Find where the given text appears and provide that cell's center as (x, y) coordinate. 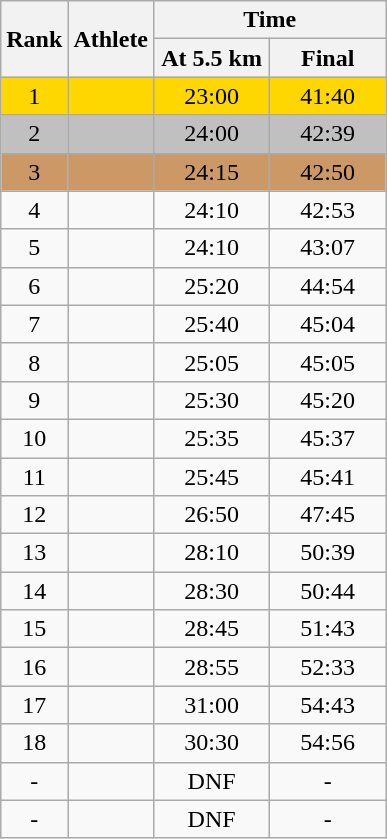
11 (34, 477)
28:55 (212, 667)
45:41 (328, 477)
25:05 (212, 362)
Rank (34, 39)
25:20 (212, 286)
3 (34, 172)
45:20 (328, 400)
44:54 (328, 286)
15 (34, 629)
25:35 (212, 438)
52:33 (328, 667)
16 (34, 667)
41:40 (328, 96)
6 (34, 286)
5 (34, 248)
18 (34, 743)
13 (34, 553)
54:43 (328, 705)
Time (270, 20)
14 (34, 591)
23:00 (212, 96)
25:45 (212, 477)
12 (34, 515)
42:50 (328, 172)
47:45 (328, 515)
42:53 (328, 210)
45:37 (328, 438)
4 (34, 210)
42:39 (328, 134)
28:10 (212, 553)
8 (34, 362)
43:07 (328, 248)
9 (34, 400)
25:40 (212, 324)
At 5.5 km (212, 58)
28:45 (212, 629)
24:15 (212, 172)
28:30 (212, 591)
2 (34, 134)
30:30 (212, 743)
7 (34, 324)
31:00 (212, 705)
26:50 (212, 515)
45:04 (328, 324)
10 (34, 438)
17 (34, 705)
50:44 (328, 591)
24:00 (212, 134)
Athlete (111, 39)
45:05 (328, 362)
1 (34, 96)
25:30 (212, 400)
50:39 (328, 553)
Final (328, 58)
51:43 (328, 629)
54:56 (328, 743)
